Search for the cell housing the specified text and yield its (x, y) center coordinate. 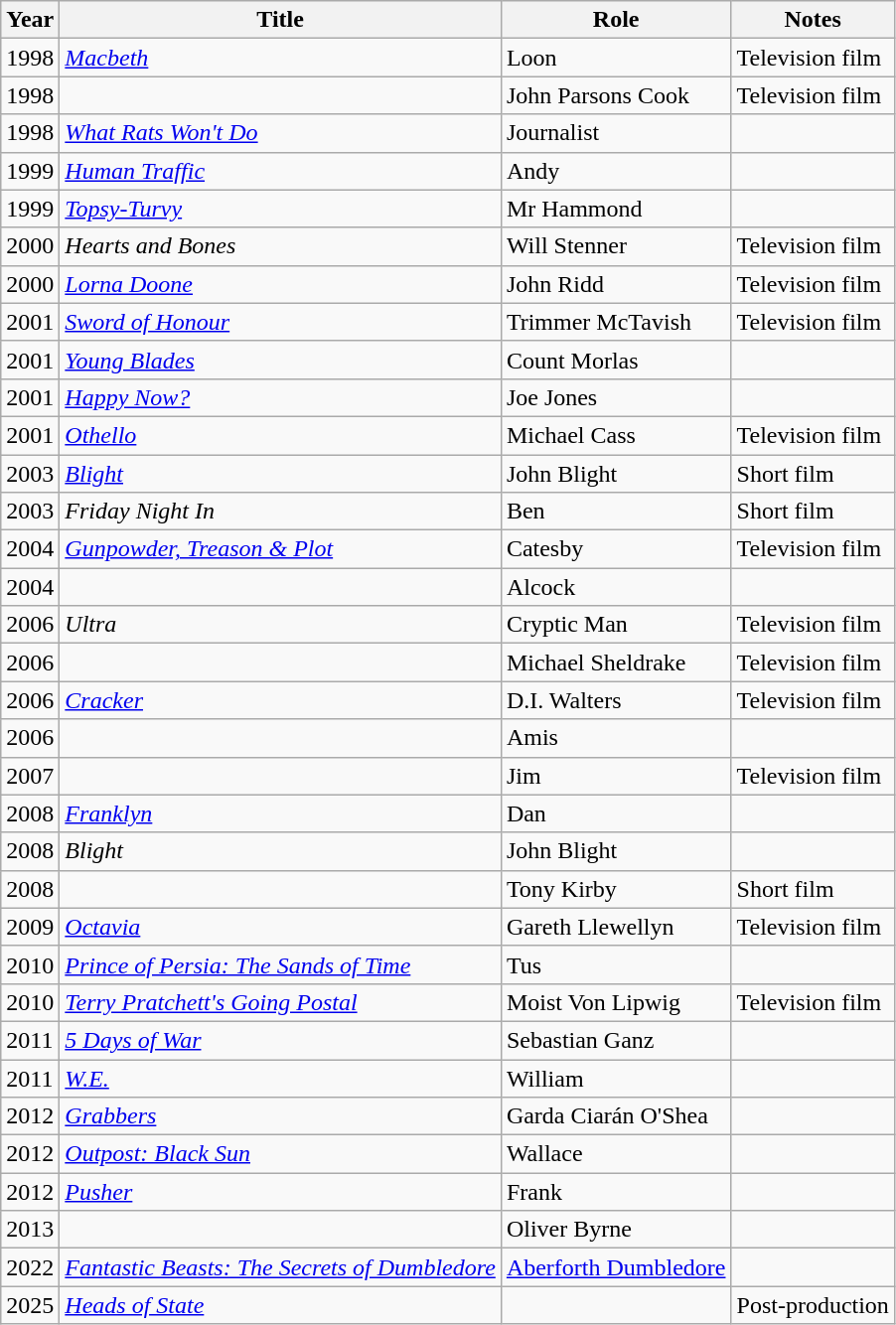
2022 (30, 1267)
Hearts and Bones (280, 246)
Octavia (280, 927)
D.I. Walters (616, 700)
Amis (616, 738)
Moist Von Lipwig (616, 1002)
Garda Ciarán O'Shea (616, 1116)
Frank (616, 1192)
Count Morlas (616, 360)
Catesby (616, 549)
Prince of Persia: The Sands of Time (280, 964)
Human Traffic (280, 171)
Oliver Byrne (616, 1230)
Jim (616, 776)
Lorna Doone (280, 284)
Role (616, 20)
Franklyn (280, 813)
Michael Cass (616, 435)
Grabbers (280, 1116)
Fantastic Beasts: The Secrets of Dumbledore (280, 1267)
2013 (30, 1230)
Tus (616, 964)
Andy (616, 171)
Gunpowder, Treason & Plot (280, 549)
Will Stenner (616, 246)
Sebastian Ganz (616, 1040)
Friday Night In (280, 512)
John Parsons Cook (616, 95)
Outpost: Black Sun (280, 1154)
Othello (280, 435)
Loon (616, 58)
Michael Sheldrake (616, 662)
5 Days of War (280, 1040)
William (616, 1078)
Cracker (280, 700)
Journalist (616, 133)
Macbeth (280, 58)
W.E. (280, 1078)
Trimmer McTavish (616, 322)
Happy Now? (280, 397)
Ben (616, 512)
Aberforth Dumbledore (616, 1267)
John Ridd (616, 284)
2007 (30, 776)
Wallace (616, 1154)
Pusher (280, 1192)
Topsy-Turvy (280, 209)
What Rats Won't Do (280, 133)
Tony Kirby (616, 889)
Gareth Llewellyn (616, 927)
2009 (30, 927)
Terry Pratchett's Going Postal (280, 1002)
Alcock (616, 587)
Year (30, 20)
Sword of Honour (280, 322)
Young Blades (280, 360)
Title (280, 20)
Post-production (813, 1305)
Ultra (280, 625)
Mr Hammond (616, 209)
Dan (616, 813)
Heads of State (280, 1305)
Joe Jones (616, 397)
Cryptic Man (616, 625)
Notes (813, 20)
2025 (30, 1305)
